Locate the cell with the specified text and output its (x, y) center coordinate. 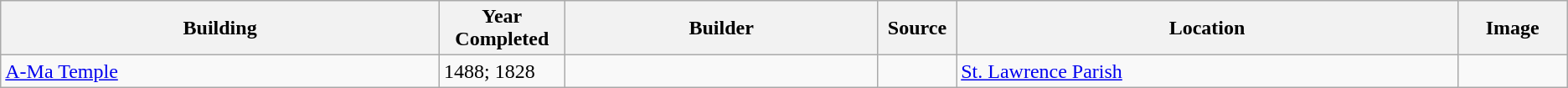
A-Ma Temple (220, 71)
Image (1513, 28)
Location (1208, 28)
Year Completed (502, 28)
1488; 1828 (502, 71)
Source (917, 28)
St. Lawrence Parish (1208, 71)
Builder (721, 28)
Building (220, 28)
